Return the [X, Y] coordinate for the center point of the cell that contains the specified text.  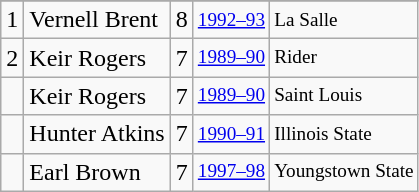
Saint Louis [344, 96]
Rider [344, 58]
La Salle [344, 20]
8 [182, 20]
2 [12, 58]
Vernell Brent [97, 20]
Earl Brown [97, 172]
Illinois State [344, 134]
1992–93 [231, 20]
Hunter Atkins [97, 134]
Youngstown State [344, 172]
1997–98 [231, 172]
1990–91 [231, 134]
1 [12, 20]
